Locate the cell with the specified text and output its [X, Y] center coordinate. 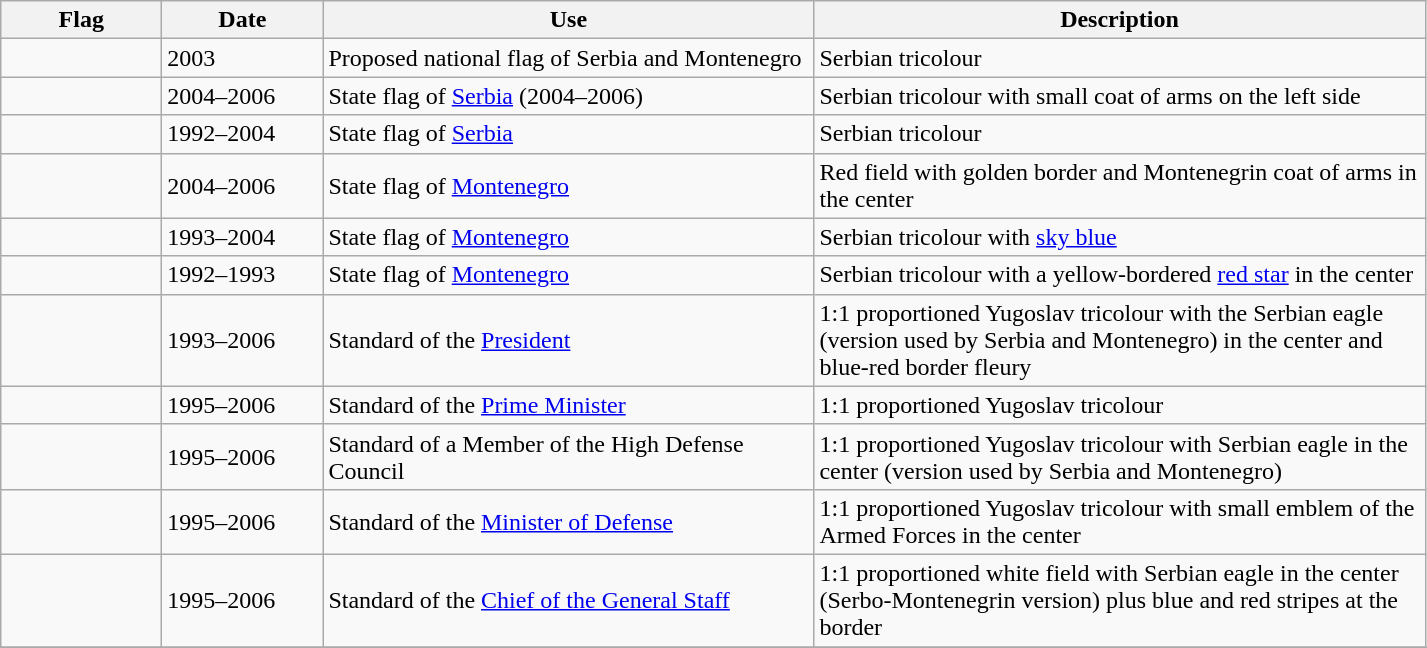
State flag of Serbia [568, 134]
State flag of Serbia (2004–2006) [568, 96]
Use [568, 20]
Standard of the Minister of Defense [568, 522]
1:1 proportioned Yugoslav tricolour [1120, 405]
Serbian tricolour with a yellow-bordered red star in the center [1120, 275]
Red field with golden border and Montenegrin coat of arms in the center [1120, 186]
1993–2006 [242, 340]
1993–2004 [242, 237]
2003 [242, 58]
1:1 proportioned Yugoslav tricolour with Serbian eagle in the center (version used by Serbia and Montenegro) [1120, 456]
1:1 proportioned Yugoslav tricolour with small emblem of the Armed Forces in the center [1120, 522]
Flag [82, 20]
1:1 proportioned Yugoslav tricolour with the Serbian eagle (version used by Serbia and Montenegro) in the center and blue-red border fleury [1120, 340]
Proposed national flag of Serbia and Montenegro [568, 58]
1:1 proportioned white field with Serbian eagle in the center (Serbo-Montenegrin version) plus blue and red stripes at the border [1120, 600]
Standard of the Prime Minister [568, 405]
Standard of a Member of the High Defense Council [568, 456]
1992–2004 [242, 134]
Serbian tricolour with sky blue [1120, 237]
Date [242, 20]
Standard of the President [568, 340]
Description [1120, 20]
Serbian tricolour with small coat of arms on the left side [1120, 96]
Standard of the Chief of the General Staff [568, 600]
1992–1993 [242, 275]
